Return (X, Y) of the center of cell containing provided text 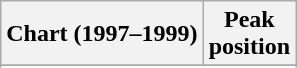
Peakposition (249, 34)
Chart (1997–1999) (102, 34)
